Search for the cell housing the specified text and yield its (x, y) center coordinate. 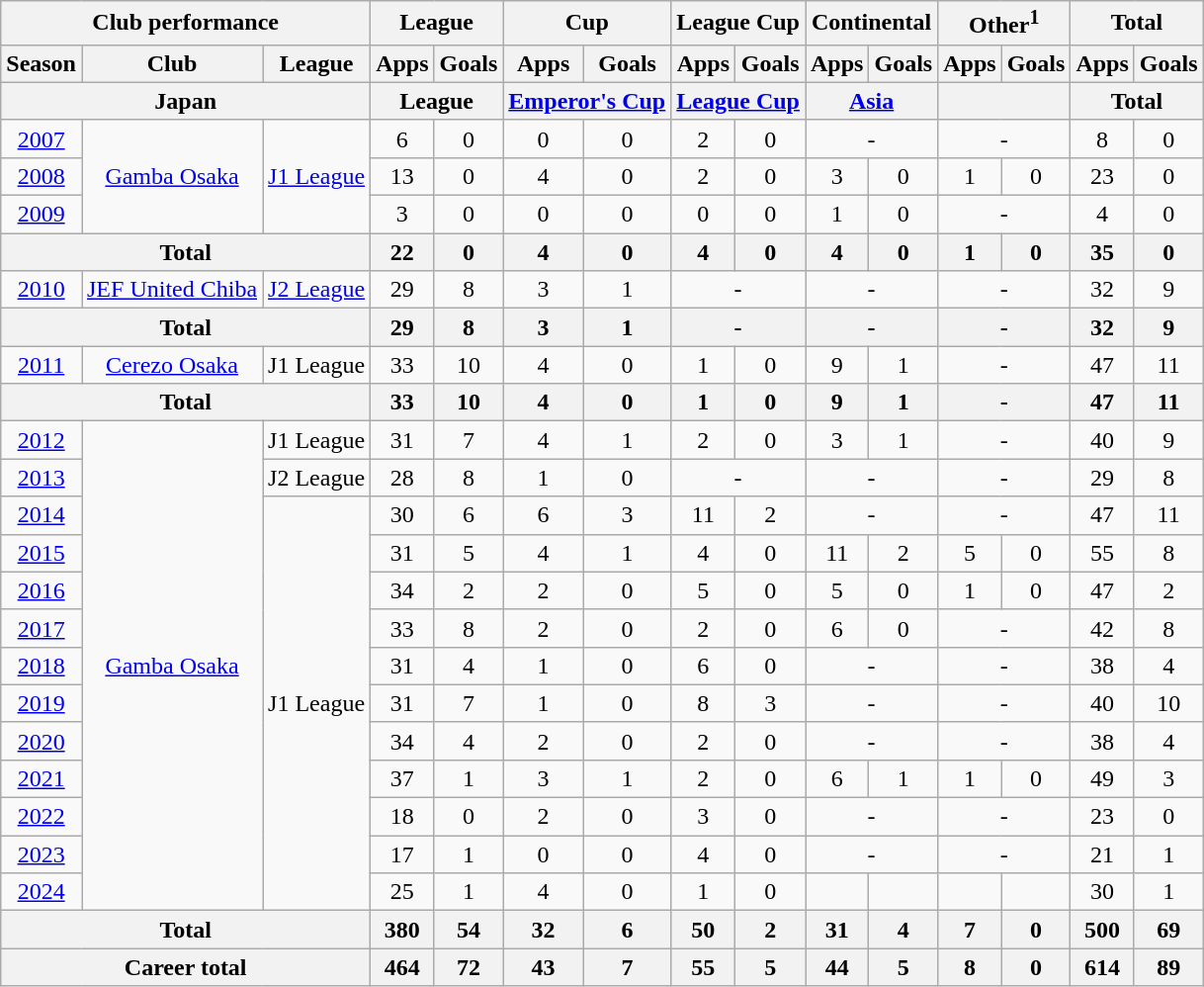
2011 (42, 365)
500 (1102, 930)
2008 (42, 176)
89 (1168, 967)
2024 (42, 892)
2015 (42, 553)
2017 (42, 628)
72 (469, 967)
2010 (42, 290)
2012 (42, 440)
28 (402, 478)
Continental (871, 24)
Japan (186, 101)
37 (402, 778)
Cerezo Osaka (172, 365)
Emperor's Cup (587, 101)
614 (1102, 967)
Club (172, 63)
Club performance (186, 24)
22 (402, 252)
2009 (42, 215)
Asia (871, 101)
2016 (42, 590)
54 (469, 930)
2014 (42, 515)
17 (402, 854)
42 (1102, 628)
2018 (42, 666)
50 (704, 930)
464 (402, 967)
21 (1102, 854)
44 (836, 967)
2020 (42, 741)
69 (1168, 930)
25 (402, 892)
35 (1102, 252)
2019 (42, 703)
JEF United Chiba (172, 290)
18 (402, 817)
13 (402, 176)
2021 (42, 778)
49 (1102, 778)
2022 (42, 817)
43 (544, 967)
Career total (186, 967)
Cup (587, 24)
380 (402, 930)
2013 (42, 478)
Other1 (1004, 24)
2023 (42, 854)
Season (42, 63)
2007 (42, 138)
